Scan for the cell matching the given text and deliver its (x, y) coordinate at center. 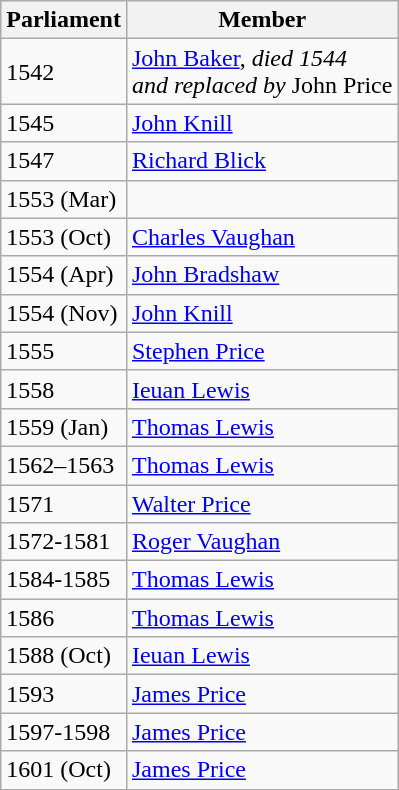
Stephen Price (262, 351)
1542 (64, 72)
1554 (Nov) (64, 313)
1553 (Oct) (64, 237)
1558 (64, 389)
1597-1598 (64, 732)
1547 (64, 161)
1545 (64, 123)
Walter Price (262, 503)
John Bradshaw (262, 275)
1555 (64, 351)
Richard Blick (262, 161)
1559 (Jan) (64, 427)
1554 (Apr) (64, 275)
Parliament (64, 20)
1562–1563 (64, 465)
1593 (64, 694)
Charles Vaughan (262, 237)
1584-1585 (64, 580)
1586 (64, 618)
1572-1581 (64, 542)
Member (262, 20)
Roger Vaughan (262, 542)
1601 (Oct) (64, 770)
1553 (Mar) (64, 199)
John Baker, died 1544 and replaced by John Price (262, 72)
1588 (Oct) (64, 656)
1571 (64, 503)
